Provide the (X, Y) coordinate of the cell's center where the given text is located.  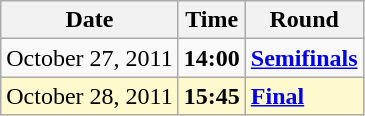
Time (212, 20)
October 28, 2011 (90, 96)
October 27, 2011 (90, 58)
15:45 (212, 96)
Round (304, 20)
Date (90, 20)
Semifinals (304, 58)
14:00 (212, 58)
Final (304, 96)
